Scan for the cell matching the given text and deliver its [x, y] coordinate at center. 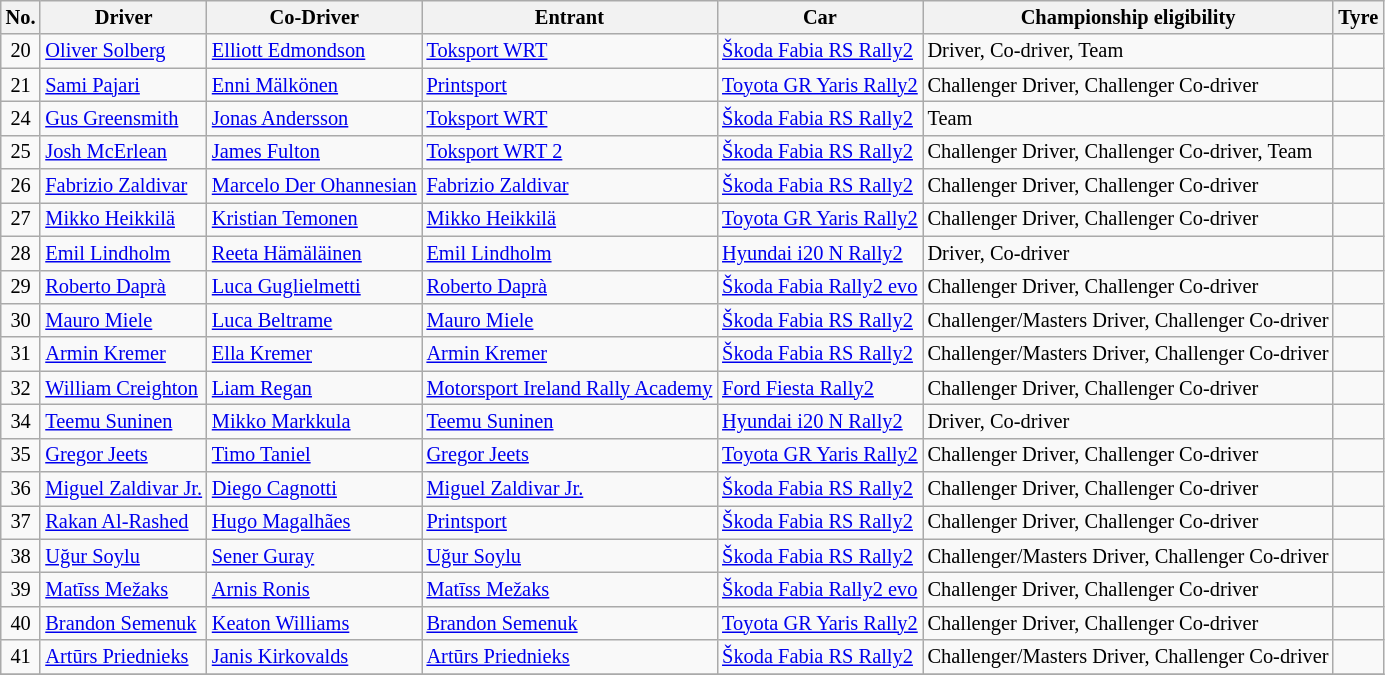
Mikko Markkula [314, 421]
Gus Greensmith [124, 118]
28 [21, 253]
Luca Beltrame [314, 320]
34 [21, 421]
Motorsport Ireland Rally Academy [570, 388]
35 [21, 455]
30 [21, 320]
Ford Fiesta Rally2 [820, 388]
Ella Kremer [314, 354]
31 [21, 354]
27 [21, 219]
40 [21, 623]
25 [21, 152]
James Fulton [314, 152]
37 [21, 522]
36 [21, 489]
Marcelo Der Ohannesian [314, 186]
No. [21, 17]
Jonas Andersson [314, 118]
20 [21, 51]
Josh McErlean [124, 152]
Timo Taniel [314, 455]
Arnis Ronis [314, 589]
39 [21, 589]
Keaton Williams [314, 623]
Diego Cagnotti [314, 489]
Oliver Solberg [124, 51]
26 [21, 186]
Driver [124, 17]
Reeta Hämäläinen [314, 253]
Team [1128, 118]
Challenger Driver, Challenger Co-driver, Team [1128, 152]
Championship eligibility [1128, 17]
Janis Kirkovalds [314, 657]
29 [21, 287]
Sener Guray [314, 556]
Toksport WRT 2 [570, 152]
Liam Regan [314, 388]
Tyre [1358, 17]
William Creighton [124, 388]
Kristian Temonen [314, 219]
Car [820, 17]
Luca Guglielmetti [314, 287]
38 [21, 556]
Enni Mälkönen [314, 85]
Driver, Co-driver, Team [1128, 51]
Co-Driver [314, 17]
32 [21, 388]
24 [21, 118]
Hugo Magalhães [314, 522]
Sami Pajari [124, 85]
41 [21, 657]
Rakan Al-Rashed [124, 522]
Entrant [570, 17]
Elliott Edmondson [314, 51]
21 [21, 85]
